Find where the given text appears and provide that cell's center as [x, y] coordinate. 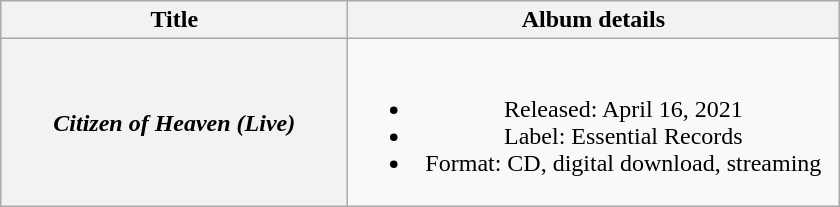
Title [174, 20]
Released: April 16, 2021Label: Essential RecordsFormat: CD, digital download, streaming [594, 122]
Album details [594, 20]
Citizen of Heaven (Live) [174, 122]
